Return the [X, Y] coordinate for the center point of the cell that contains the specified text.  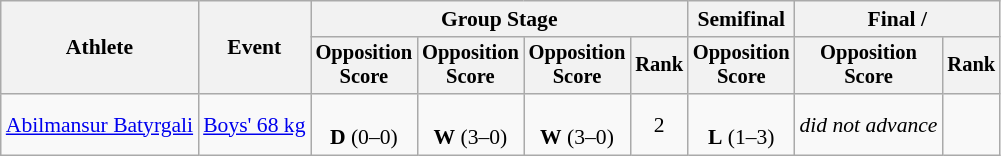
Group Stage [500, 19]
Semifinal [742, 19]
Boys' 68 kg [254, 124]
Abilmansur Batyrgali [100, 124]
did not advance [868, 124]
Athlete [100, 48]
2 [659, 124]
D (0–0) [364, 124]
Event [254, 48]
Final / [897, 19]
L (1–3) [742, 124]
